Extract the [x, y] coordinate from the center of the cell holding the provided text.  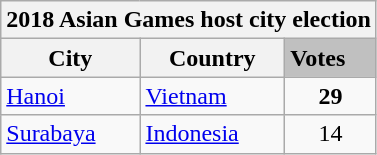
Indonesia [212, 134]
14 [331, 134]
Votes [331, 58]
Hanoi [70, 96]
Vietnam [212, 96]
Country [212, 58]
Surabaya [70, 134]
2018 Asian Games host city election [189, 20]
29 [331, 96]
City [70, 58]
